Output the (x, y) coordinate of the center of the cell containing the given text.  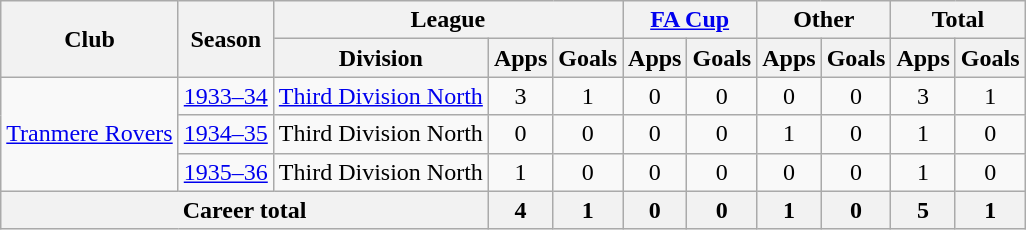
Tranmere Rovers (90, 134)
5 (923, 210)
4 (520, 210)
Club (90, 39)
Season (226, 39)
League (448, 20)
FA Cup (690, 20)
1935–36 (226, 172)
1934–35 (226, 134)
1933–34 (226, 96)
Total (958, 20)
Career total (245, 210)
Other (824, 20)
Division (380, 58)
